Scan for the cell matching the given text and deliver its (X, Y) coordinate at center. 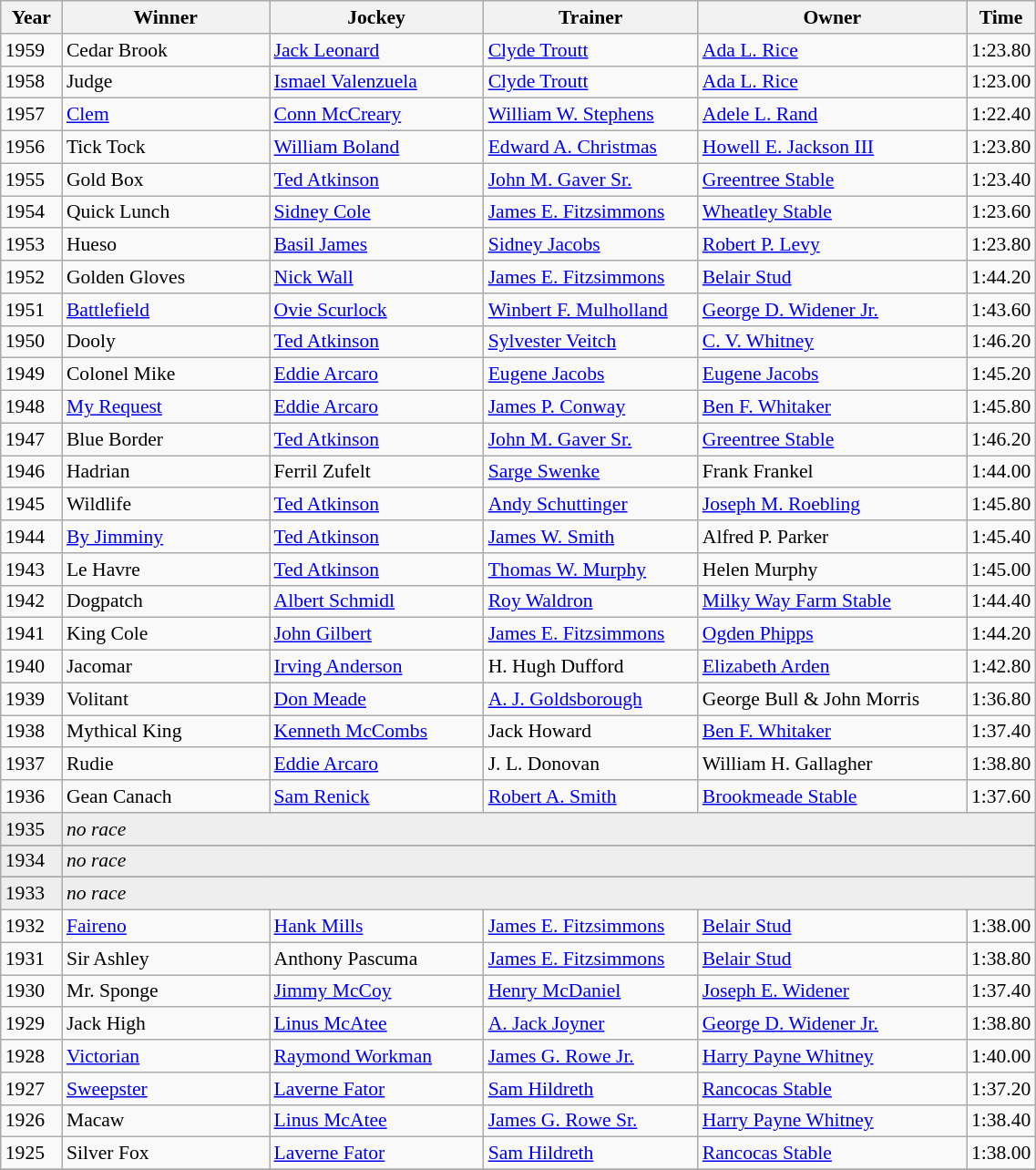
1939 (31, 699)
Ovie Scurlock (377, 310)
Judge (166, 82)
Tick Tock (166, 148)
William H. Gallagher (833, 765)
Quick Lunch (166, 212)
Ismael Valenzuela (377, 82)
Conn McCreary (377, 115)
Wheatley Stable (833, 212)
1925 (31, 1154)
1940 (31, 667)
Frank Frankel (833, 472)
1927 (31, 1089)
Joseph E. Widener (833, 991)
Trainer (590, 17)
Jack Howard (590, 732)
1959 (31, 50)
1957 (31, 115)
Elizabeth Arden (833, 667)
Winbert F. Mulholland (590, 310)
Mythical King (166, 732)
1:44.40 (1000, 601)
King Cole (166, 634)
Wildlife (166, 505)
1:38.40 (1000, 1121)
1947 (31, 439)
Colonel Mike (166, 375)
1930 (31, 991)
Blue Border (166, 439)
Howell E. Jackson III (833, 148)
Ogden Phipps (833, 634)
1:42.80 (1000, 667)
Andy Schuttinger (590, 505)
William W. Stephens (590, 115)
James P. Conway (590, 407)
1:44.00 (1000, 472)
Macaw (166, 1121)
Gold Box (166, 180)
Dogpatch (166, 601)
1929 (31, 1024)
Owner (833, 17)
1:40.00 (1000, 1056)
Henry McDaniel (590, 991)
1951 (31, 310)
Jacomar (166, 667)
1:23.60 (1000, 212)
1945 (31, 505)
1:37.20 (1000, 1089)
1953 (31, 245)
1938 (31, 732)
1949 (31, 375)
Cedar Brook (166, 50)
1932 (31, 927)
Volitant (166, 699)
1:45.40 (1000, 537)
Battlefield (166, 310)
1928 (31, 1056)
John Gilbert (377, 634)
1931 (31, 959)
A. Jack Joyner (590, 1024)
1:37.60 (1000, 796)
Year (31, 17)
Robert A. Smith (590, 796)
Winner (166, 17)
Helen Murphy (833, 570)
Sidney Cole (377, 212)
Rudie (166, 765)
Nick Wall (377, 277)
Ferril Zufelt (377, 472)
1948 (31, 407)
James G. Rowe Jr. (590, 1056)
Roy Waldron (590, 601)
Adele L. Rand (833, 115)
Victorian (166, 1056)
1926 (31, 1121)
William Boland (377, 148)
Dooly (166, 342)
J. L. Donovan (590, 765)
Mr. Sponge (166, 991)
1955 (31, 180)
Milky Way Farm Stable (833, 601)
1952 (31, 277)
1:36.80 (1000, 699)
1933 (31, 894)
1:43.60 (1000, 310)
Le Havre (166, 570)
C. V. Whitney (833, 342)
Edward A. Christmas (590, 148)
1950 (31, 342)
Clem (166, 115)
Brookmeade Stable (833, 796)
1943 (31, 570)
1:23.40 (1000, 180)
Anthony Pascuma (377, 959)
Hank Mills (377, 927)
1:23.00 (1000, 82)
Gean Canach (166, 796)
Alfred P. Parker (833, 537)
Joseph M. Roebling (833, 505)
Thomas W. Murphy (590, 570)
Sam Renick (377, 796)
Basil James (377, 245)
1954 (31, 212)
Golden Gloves (166, 277)
Jack High (166, 1024)
Jack Leonard (377, 50)
1937 (31, 765)
Kenneth McCombs (377, 732)
1946 (31, 472)
Jimmy McCoy (377, 991)
Sarge Swenke (590, 472)
1936 (31, 796)
By Jimminy (166, 537)
Raymond Workman (377, 1056)
1956 (31, 148)
Sweepster (166, 1089)
1:45.20 (1000, 375)
Silver Fox (166, 1154)
Robert P. Levy (833, 245)
George Bull & John Morris (833, 699)
Faireno (166, 927)
Hueso (166, 245)
Jockey (377, 17)
1:45.00 (1000, 570)
My Request (166, 407)
1958 (31, 82)
1:22.40 (1000, 115)
Sylvester Veitch (590, 342)
Irving Anderson (377, 667)
Albert Schmidl (377, 601)
1935 (31, 829)
James G. Rowe Sr. (590, 1121)
A. J. Goldsborough (590, 699)
Hadrian (166, 472)
Don Meade (377, 699)
1941 (31, 634)
Sir Ashley (166, 959)
1942 (31, 601)
H. Hugh Dufford (590, 667)
1934 (31, 861)
Sidney Jacobs (590, 245)
James W. Smith (590, 537)
1944 (31, 537)
Time (1000, 17)
